Search for the cell housing the specified text and yield its (x, y) center coordinate. 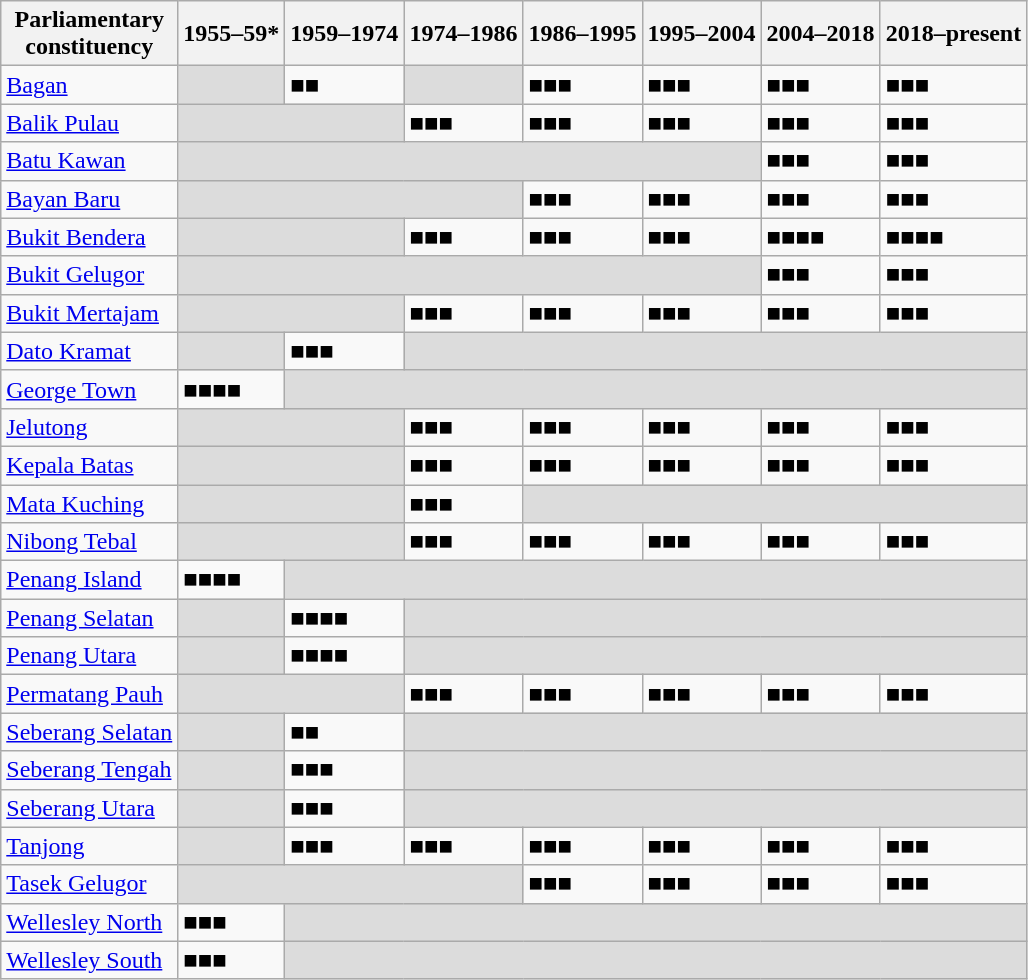
Jelutong (90, 427)
1959–1974 (344, 34)
Parliamentaryconstituency (90, 34)
2018–present (954, 34)
Penang Selatan (90, 618)
Batu Kawan (90, 161)
Mata Kuching (90, 503)
Kepala Batas (90, 465)
Penang Utara (90, 656)
Bukit Mertajam (90, 313)
Tanjong (90, 846)
Bayan Baru (90, 199)
1995–2004 (702, 34)
Wellesley South (90, 960)
Bukit Bendera (90, 237)
Seberang Tengah (90, 770)
Wellesley North (90, 922)
1974–1986 (464, 34)
1955–59* (232, 34)
Penang Island (90, 580)
Bukit Gelugor (90, 275)
1986–1995 (582, 34)
2004–2018 (820, 34)
George Town (90, 389)
Seberang Utara (90, 808)
Nibong Tebal (90, 542)
Bagan (90, 85)
Balik Pulau (90, 123)
Tasek Gelugor (90, 884)
Seberang Selatan (90, 732)
Dato Kramat (90, 351)
Permatang Pauh (90, 694)
